For the text-containing cell, return its midpoint in [x, y] coordinate format. 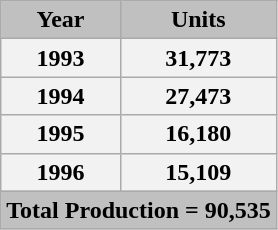
27,473 [198, 96]
1994 [61, 96]
1993 [61, 58]
16,180 [198, 134]
1996 [61, 172]
31,773 [198, 58]
1995 [61, 134]
15,109 [198, 172]
Units [198, 20]
Total Production = 90,535 [138, 210]
Year [61, 20]
